Scan for the cell matching the given text and deliver its (X, Y) coordinate at center. 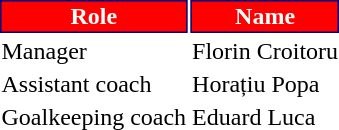
Manager (94, 51)
Role (94, 16)
Assistant coach (94, 84)
